From the cell containing the given text, extract its center point as [x, y] coordinate. 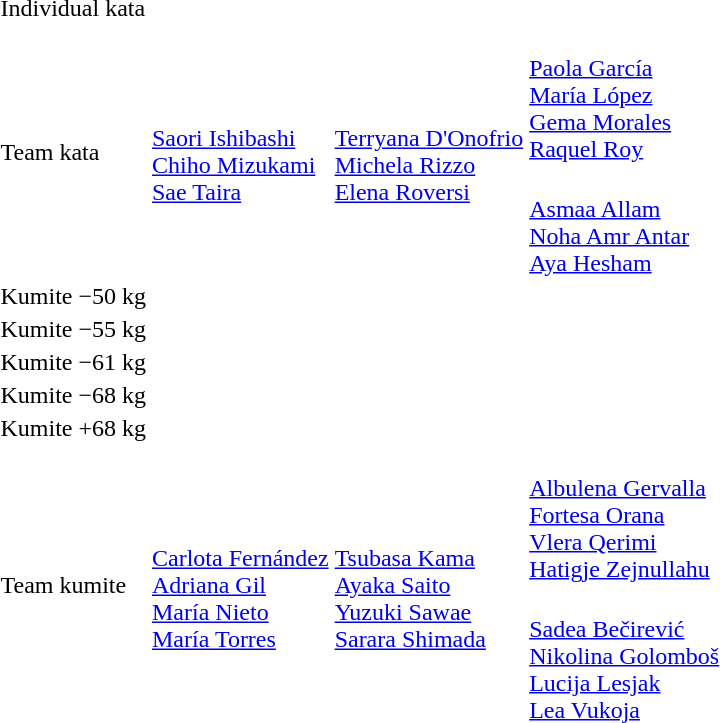
Saori IshibashiChiho MizukamiSae Taira [241, 152]
Terryana D'OnofrioMichela RizzoElena Roversi [429, 152]
